Extract the (X, Y) coordinate from the center of the cell holding the provided text.  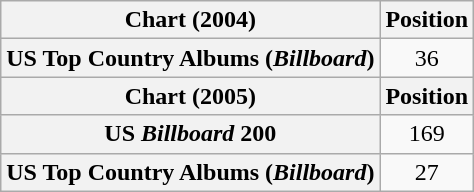
169 (427, 134)
27 (427, 172)
Chart (2004) (190, 20)
Chart (2005) (190, 96)
36 (427, 58)
US Billboard 200 (190, 134)
